Extract the [X, Y] coordinate from the center of the cell holding the provided text.  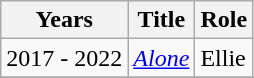
Title [162, 20]
Ellie [224, 58]
Alone [162, 58]
Role [224, 20]
2017 - 2022 [64, 58]
Years [64, 20]
